Return the [x, y] coordinate for the center point of the cell that contains the specified text.  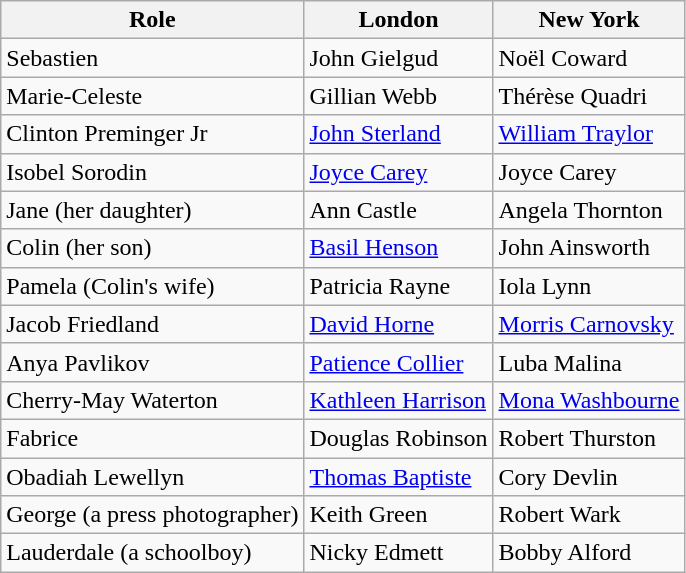
Pamela (Colin's wife) [152, 286]
William Traylor [589, 134]
Douglas Robinson [398, 438]
Robert Thurston [589, 438]
Kathleen Harrison [398, 400]
Clinton Preminger Jr [152, 134]
Patience Collier [398, 362]
Jacob Friedland [152, 324]
Obadiah Lewellyn [152, 477]
Luba Malina [589, 362]
Fabrice [152, 438]
Ann Castle [398, 210]
Keith Green [398, 515]
Thomas Baptiste [398, 477]
Basil Henson [398, 248]
Mona Washbourne [589, 400]
Morris Carnovsky [589, 324]
Colin (her son) [152, 248]
Anya Pavlikov [152, 362]
Cory Devlin [589, 477]
Lauderdale (a schoolboy) [152, 553]
Patricia Rayne [398, 286]
Iola Lynn [589, 286]
London [398, 20]
John Sterland [398, 134]
John Ainsworth [589, 248]
Robert Wark [589, 515]
Angela Thornton [589, 210]
Noël Coward [589, 58]
Gillian Webb [398, 96]
Cherry-May Waterton [152, 400]
Marie-Celeste [152, 96]
Jane (her daughter) [152, 210]
Bobby Alford [589, 553]
George (a press photographer) [152, 515]
New York [589, 20]
Isobel Sorodin [152, 172]
Sebastien [152, 58]
John Gielgud [398, 58]
Role [152, 20]
David Horne [398, 324]
Nicky Edmett [398, 553]
Thérèse Quadri [589, 96]
